Pinpoint the cell where the given text exists, returning its [x, y] midpoint coordinate. 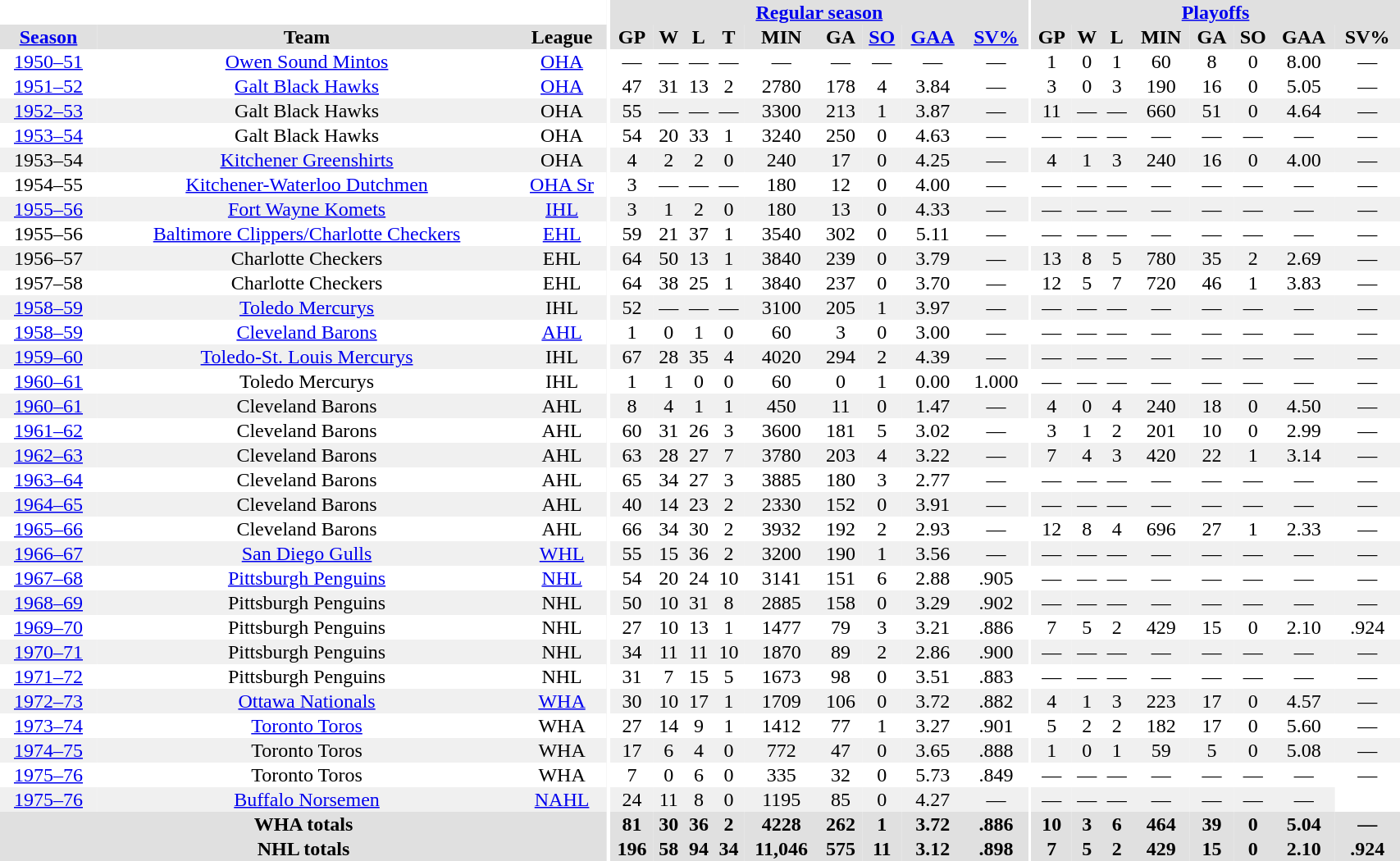
575 [841, 849]
3780 [782, 455]
.849 [996, 775]
4.39 [933, 357]
5.73 [933, 775]
66 [632, 529]
696 [1161, 529]
18 [1212, 406]
1966–67 [48, 553]
.882 [996, 701]
5.60 [1304, 726]
450 [782, 406]
3300 [782, 111]
1957–58 [48, 283]
2.69 [1304, 258]
25 [699, 283]
3100 [782, 307]
46 [1212, 283]
2.86 [933, 652]
1962–63 [48, 455]
1.000 [996, 381]
1709 [782, 701]
1972–73 [48, 701]
85 [841, 799]
1956–57 [48, 258]
223 [1161, 701]
Fort Wayne Komets [307, 209]
3141 [782, 578]
OHA Sr [562, 184]
3.70 [933, 283]
4228 [782, 824]
.901 [996, 726]
1954–55 [48, 184]
1967–68 [48, 578]
3600 [782, 430]
89 [841, 652]
205 [841, 307]
Team [307, 37]
4.63 [933, 135]
2.99 [1304, 430]
3.12 [933, 849]
.900 [996, 652]
203 [841, 455]
1959–60 [48, 357]
32 [841, 775]
3885 [782, 480]
Playoffs [1215, 12]
4020 [782, 357]
79 [841, 627]
1968–69 [48, 603]
5.11 [933, 234]
302 [841, 234]
98 [841, 676]
Ottawa Nationals [307, 701]
3.91 [933, 504]
23 [699, 504]
3.56 [933, 553]
158 [841, 603]
0.00 [933, 381]
182 [1161, 726]
2780 [782, 86]
3.27 [933, 726]
.883 [996, 676]
3.21 [933, 627]
2.88 [933, 578]
4.27 [933, 799]
NAHL [562, 799]
WHA totals [303, 824]
11,046 [782, 849]
151 [841, 578]
63 [632, 455]
4.25 [933, 160]
5.05 [1304, 86]
.898 [996, 849]
335 [782, 775]
3.79 [933, 258]
League [562, 37]
3.00 [933, 332]
Buffalo Norsemen [307, 799]
3.22 [933, 455]
9 [699, 726]
1969–70 [48, 627]
106 [841, 701]
3200 [782, 553]
NHL totals [303, 849]
2.33 [1304, 529]
152 [841, 504]
3240 [782, 135]
2330 [782, 504]
1963–64 [48, 480]
1952–53 [48, 111]
464 [1161, 824]
Kitchener Greenshirts [307, 160]
4.50 [1304, 406]
3.65 [933, 750]
262 [841, 824]
4.33 [933, 209]
Baltimore Clippers/Charlotte Checkers [307, 234]
52 [632, 307]
3.51 [933, 676]
1950–51 [48, 61]
178 [841, 86]
780 [1161, 258]
720 [1161, 283]
81 [632, 824]
22 [1212, 455]
Toledo-St. Louis Mercurys [307, 357]
3.02 [933, 430]
26 [699, 430]
420 [1161, 455]
San Diego Gulls [307, 553]
3.29 [933, 603]
.905 [996, 578]
1973–74 [48, 726]
3932 [782, 529]
2.77 [933, 480]
192 [841, 529]
4.57 [1304, 701]
Regular season [819, 12]
1412 [782, 726]
1870 [782, 652]
33 [699, 135]
WHL [562, 553]
58 [669, 849]
250 [841, 135]
3.84 [933, 86]
2885 [782, 603]
1964–65 [48, 504]
1961–62 [48, 430]
5.04 [1304, 824]
2.93 [933, 529]
Season [48, 37]
3.87 [933, 111]
.888 [996, 750]
1951–52 [48, 86]
4.64 [1304, 111]
37 [699, 234]
40 [632, 504]
21 [669, 234]
181 [841, 430]
201 [1161, 430]
51 [1212, 111]
1673 [782, 676]
213 [841, 111]
Kitchener-Waterloo Dutchmen [307, 184]
38 [669, 283]
3540 [782, 234]
237 [841, 283]
94 [699, 849]
39 [1212, 824]
67 [632, 357]
3.14 [1304, 455]
772 [782, 750]
239 [841, 258]
3.83 [1304, 283]
3.97 [933, 307]
T [728, 37]
1965–66 [48, 529]
294 [841, 357]
1974–75 [48, 750]
1971–72 [48, 676]
660 [1161, 111]
1477 [782, 627]
1.47 [933, 406]
Owen Sound Mintos [307, 61]
.902 [996, 603]
77 [841, 726]
5.08 [1304, 750]
8.00 [1304, 61]
1970–71 [48, 652]
1195 [782, 799]
65 [632, 480]
196 [632, 849]
